Return the (X, Y) coordinate for the center point of the cell that contains the specified text.  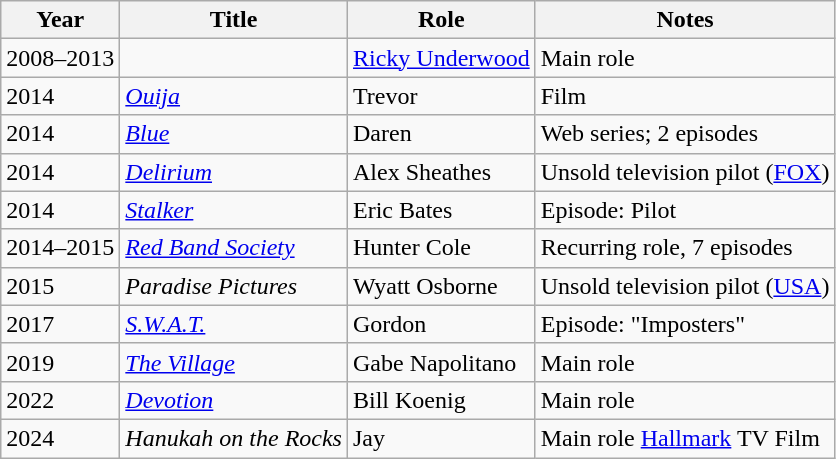
Year (60, 20)
2014–2015 (60, 248)
2017 (60, 324)
2008–2013 (60, 58)
Trevor (441, 96)
Jay (441, 438)
Stalker (234, 210)
2019 (60, 362)
Recurring role, 7 episodes (685, 248)
Ouija (234, 96)
2024 (60, 438)
Title (234, 20)
Alex Sheathes (441, 172)
Delirium (234, 172)
S.W.A.T. (234, 324)
Eric Bates (441, 210)
Episode: Pilot (685, 210)
Unsold television pilot (USA) (685, 286)
Episode: "Imposters" (685, 324)
Hunter Cole (441, 248)
Red Band Society (234, 248)
Wyatt Osborne (441, 286)
Role (441, 20)
Gabe Napolitano (441, 362)
Web series; 2 episodes (685, 134)
Bill Koenig (441, 400)
Film (685, 96)
Devotion (234, 400)
Main role Hallmark TV Film (685, 438)
Blue (234, 134)
2022 (60, 400)
Unsold television pilot (FOX) (685, 172)
Ricky Underwood (441, 58)
2015 (60, 286)
Paradise Pictures (234, 286)
Gordon (441, 324)
Hanukah on the Rocks (234, 438)
Notes (685, 20)
The Village (234, 362)
Daren (441, 134)
